Provide the [X, Y] coordinate of the cell's center where the given text is located.  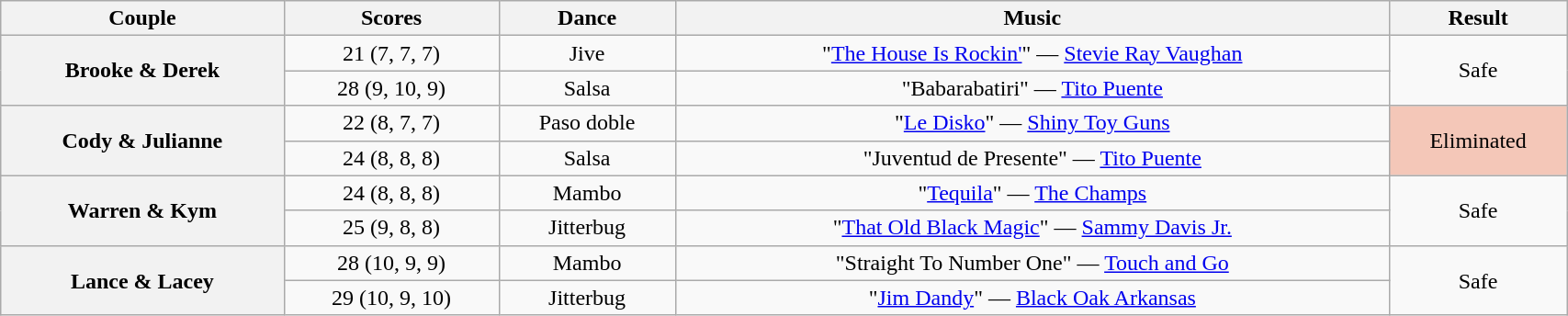
Warren & Kym [142, 210]
Eliminated [1477, 141]
25 (9, 8, 8) [391, 228]
22 (8, 7, 7) [391, 123]
29 (10, 9, 10) [391, 298]
Cody & Julianne [142, 141]
"Jim Dandy" — Black Oak Arkansas [1032, 298]
"Straight To Number One" — Touch and Go [1032, 263]
Result [1477, 18]
"The House Is Rockin'" — Stevie Ray Vaughan [1032, 53]
21 (7, 7, 7) [391, 53]
Lance & Lacey [142, 280]
"That Old Black Magic" — Sammy Davis Jr. [1032, 228]
"Tequila" — The Champs [1032, 193]
"Juventud de Presente" — Tito Puente [1032, 158]
Scores [391, 18]
Jive [587, 53]
Couple [142, 18]
Paso doble [587, 123]
28 (9, 10, 9) [391, 88]
28 (10, 9, 9) [391, 263]
Music [1032, 18]
"Le Disko" — Shiny Toy Guns [1032, 123]
"Babarabatiri" — Tito Puente [1032, 88]
Brooke & Derek [142, 71]
Dance [587, 18]
